Detect which cell encompasses the target text, then output its [X, Y] center coordinate. 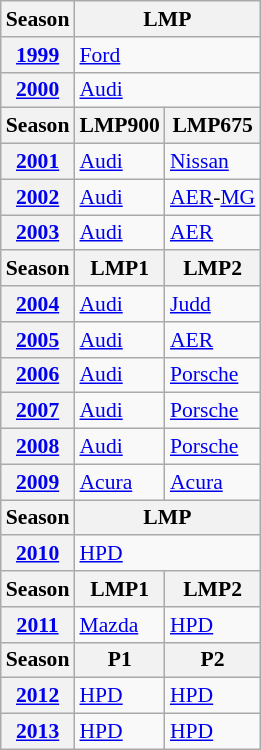
2012 [38, 696]
P1 [119, 660]
2001 [38, 162]
2008 [38, 447]
LMP675 [212, 126]
2000 [38, 90]
Judd [212, 304]
2007 [38, 411]
2003 [38, 233]
Nissan [212, 162]
2005 [38, 340]
2011 [38, 625]
2010 [38, 554]
2006 [38, 375]
Mazda [119, 625]
2002 [38, 197]
2009 [38, 482]
Ford [167, 55]
2013 [38, 732]
2004 [38, 304]
AER-MG [212, 197]
P2 [212, 660]
1999 [38, 55]
LMP900 [119, 126]
